Return the (X, Y) coordinate for the center point of the cell that contains the specified text.  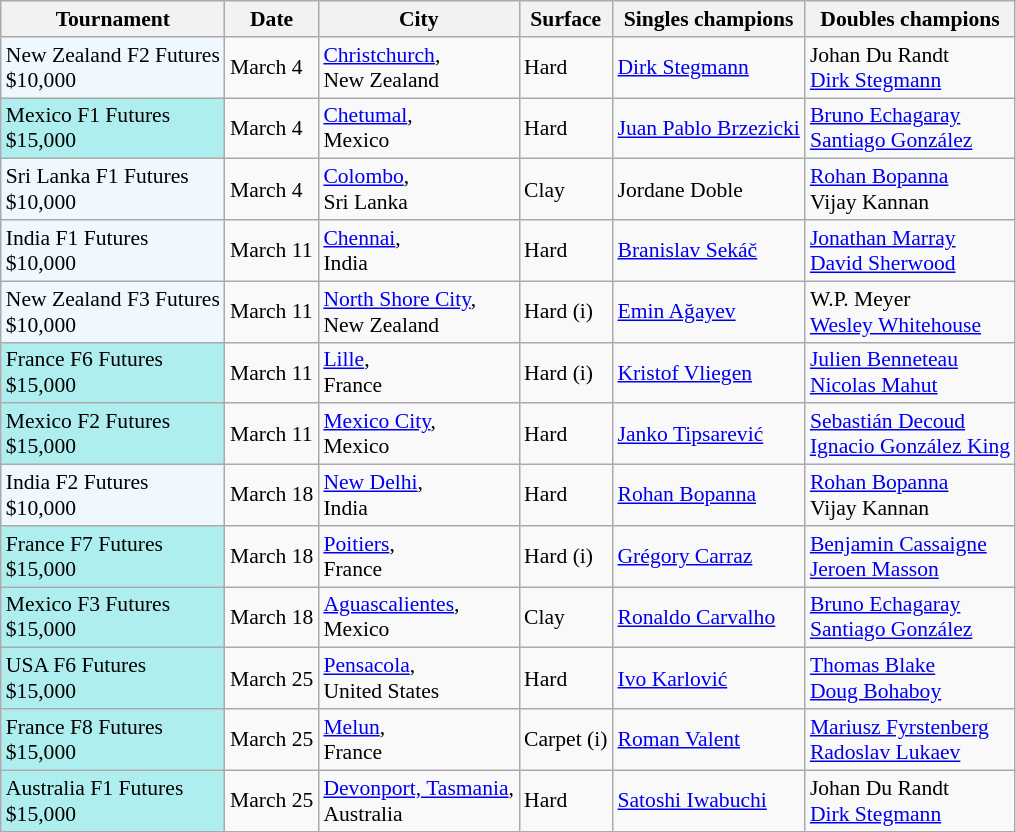
Colombo,Sri Lanka (418, 190)
Benjamin Cassaigne Jeroen Masson (910, 556)
Mexico F1 Futures$15,000 (113, 128)
Mexico F3 Futures$15,000 (113, 618)
France F8 Futures$15,000 (113, 740)
France F7 Futures$15,000 (113, 556)
Grégory Carraz (708, 556)
Mexico City,Mexico (418, 434)
Tournament (113, 19)
India F2 Futures$10,000 (113, 496)
Pensacola,United States (418, 678)
France F6 Futures$15,000 (113, 372)
Rohan Bopanna (708, 496)
Emin Ağayev (708, 312)
Ivo Karlović (708, 678)
Chetumal,Mexico (418, 128)
Janko Tipsarević (708, 434)
Satoshi Iwabuchi (708, 800)
India F1 Futures$10,000 (113, 250)
Carpet (i) (566, 740)
Mexico F2 Futures$15,000 (113, 434)
North Shore City,New Zealand (418, 312)
Jonathan Marray David Sherwood (910, 250)
Thomas Blake Doug Bohaboy (910, 678)
Julien Benneteau Nicolas Mahut (910, 372)
Chennai,India (418, 250)
City (418, 19)
New Zealand F2 Futures$10,000 (113, 68)
Australia F1 Futures$15,000 (113, 800)
Christchurch,New Zealand (418, 68)
Ronaldo Carvalho (708, 618)
Singles champions (708, 19)
Sri Lanka F1 Futures$10,000 (113, 190)
Surface (566, 19)
Juan Pablo Brzezicki (708, 128)
Branislav Sekáč (708, 250)
Devonport, Tasmania,Australia (418, 800)
Sebastián Decoud Ignacio González King (910, 434)
New Zealand F3 Futures$10,000 (113, 312)
Dirk Stegmann (708, 68)
USA F6 Futures$15,000 (113, 678)
Doubles champions (910, 19)
Melun,France (418, 740)
Roman Valent (708, 740)
Aguascalientes,Mexico (418, 618)
Kristof Vliegen (708, 372)
Poitiers,France (418, 556)
W.P. Meyer Wesley Whitehouse (910, 312)
Jordane Doble (708, 190)
New Delhi,India (418, 496)
Mariusz Fyrstenberg Radoslav Lukaev (910, 740)
Date (272, 19)
Lille,France (418, 372)
